Find where the given text appears and provide that cell's center as (X, Y) coordinate. 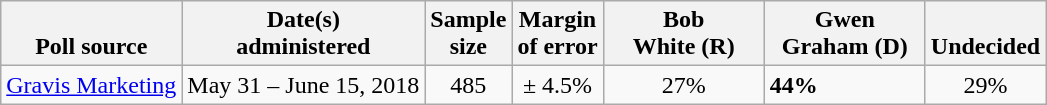
29% (985, 85)
Gravis Marketing (92, 85)
GwenGraham (D) (844, 34)
Poll source (92, 34)
± 4.5% (558, 85)
Samplesize (468, 34)
485 (468, 85)
BobWhite (R) (684, 34)
Undecided (985, 34)
27% (684, 85)
Date(s)administered (304, 34)
May 31 – June 15, 2018 (304, 85)
Marginof error (558, 34)
44% (844, 85)
